Pinpoint the cell where the given text exists, returning its [x, y] midpoint coordinate. 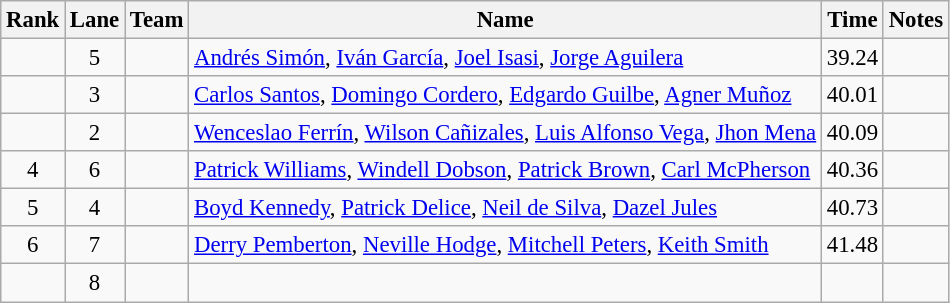
Notes [916, 20]
Time [853, 20]
39.24 [853, 58]
Boyd Kennedy, Patrick Delice, Neil de Silva, Dazel Jules [506, 208]
Patrick Williams, Windell Dobson, Patrick Brown, Carl McPherson [506, 170]
40.36 [853, 170]
40.09 [853, 133]
Name [506, 20]
Wenceslao Ferrín, Wilson Cañizales, Luis Alfonso Vega, Jhon Mena [506, 133]
40.73 [853, 208]
8 [95, 283]
Derry Pemberton, Neville Hodge, Mitchell Peters, Keith Smith [506, 245]
40.01 [853, 95]
41.48 [853, 245]
Andrés Simón, Iván García, Joel Isasi, Jorge Aguilera [506, 58]
Rank [33, 20]
3 [95, 95]
7 [95, 245]
2 [95, 133]
Carlos Santos, Domingo Cordero, Edgardo Guilbe, Agner Muñoz [506, 95]
Lane [95, 20]
Team [157, 20]
